Find where the given text appears and provide that cell's center as (X, Y) coordinate. 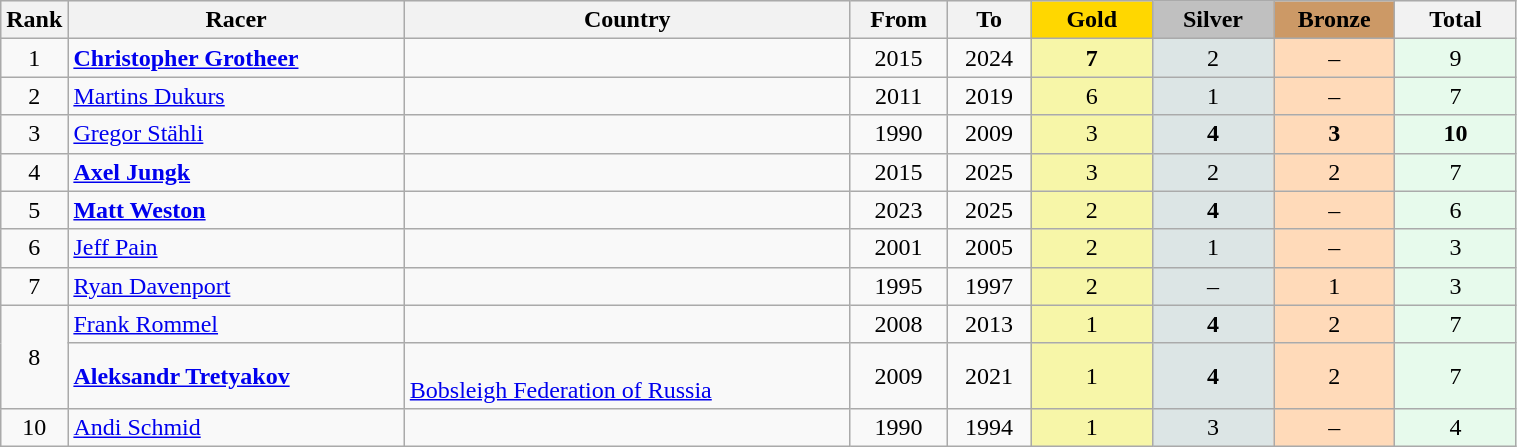
2019 (989, 96)
2013 (989, 324)
2005 (989, 248)
Christopher Grotheer (236, 58)
Jeff Pain (236, 248)
2011 (898, 96)
Andi Schmid (236, 427)
From (898, 20)
Country (627, 20)
Axel Jungk (236, 172)
Silver (1212, 20)
2023 (898, 210)
Ryan Davenport (236, 286)
Bobsleigh Federation of Russia (627, 376)
2021 (989, 376)
8 (34, 356)
Gregor Stähli (236, 134)
Frank Rommel (236, 324)
To (989, 20)
Total (1456, 20)
Matt Weston (236, 210)
1995 (898, 286)
9 (1456, 58)
1994 (989, 427)
5 (34, 210)
Racer (236, 20)
1997 (989, 286)
Martins Dukurs (236, 96)
Aleksandr Tretyakov (236, 376)
Bronze (1334, 20)
Rank (34, 20)
2001 (898, 248)
2024 (989, 58)
Gold (1092, 20)
2008 (898, 324)
